Scan for the cell matching the given text and deliver its (x, y) coordinate at center. 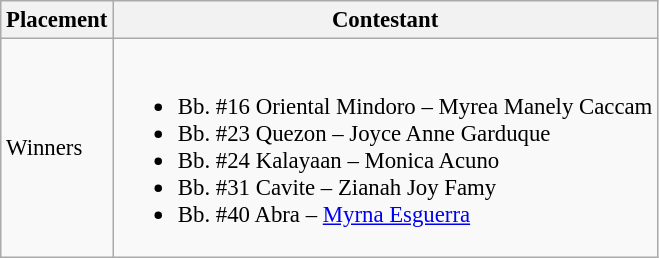
Winners (57, 148)
Placement (57, 20)
Contestant (386, 20)
